Scan for the cell matching the given text and deliver its (X, Y) coordinate at center. 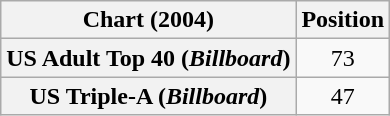
47 (343, 96)
73 (343, 58)
US Triple-A (Billboard) (148, 96)
Position (343, 20)
Chart (2004) (148, 20)
US Adult Top 40 (Billboard) (148, 58)
